Output the (x, y) coordinate of the center of the cell containing the given text.  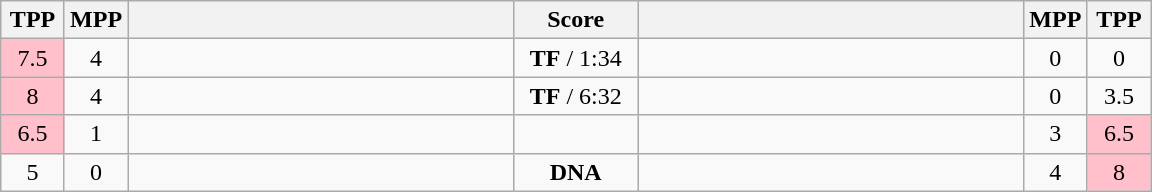
7.5 (33, 58)
Score (576, 20)
1 (96, 134)
3.5 (1119, 96)
5 (33, 172)
TF / 1:34 (576, 58)
TF / 6:32 (576, 96)
DNA (576, 172)
3 (1056, 134)
